Output the [x, y] coordinate of the center of the cell containing the given text.  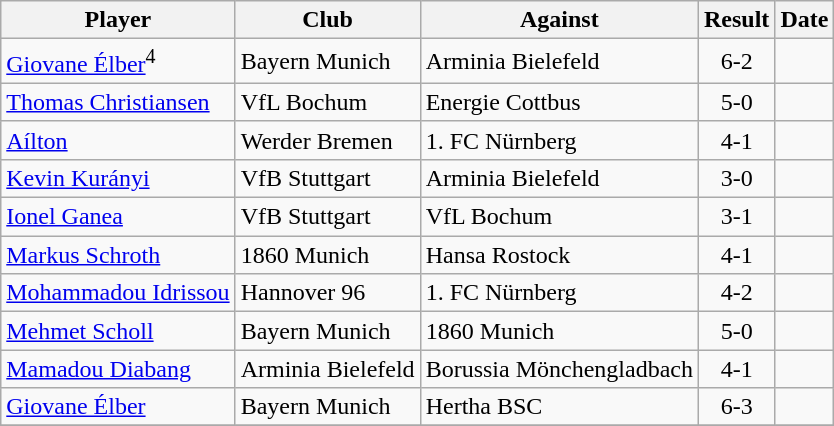
Mamadou Diabang [118, 369]
Result [736, 20]
Markus Schroth [118, 255]
4-2 [736, 293]
6-2 [736, 62]
Giovane Élber [118, 407]
Player [118, 20]
Borussia Mönchengladbach [559, 369]
Kevin Kurányi [118, 178]
Hertha BSC [559, 407]
3-1 [736, 217]
Ionel Ganea [118, 217]
Hansa Rostock [559, 255]
Energie Cottbus [559, 102]
Hannover 96 [328, 293]
3-0 [736, 178]
6-3 [736, 407]
Werder Bremen [328, 140]
Aílton [118, 140]
Against [559, 20]
Club [328, 20]
Giovane Élber4 [118, 62]
Mohammadou Idrissou [118, 293]
Mehmet Scholl [118, 331]
Thomas Christiansen [118, 102]
Date [804, 20]
